Scan for the cell matching the given text and deliver its (X, Y) coordinate at center. 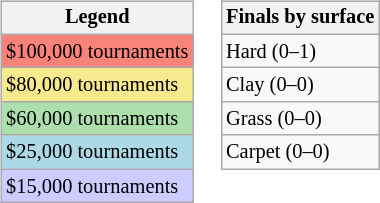
$60,000 tournaments (97, 119)
$25,000 tournaments (97, 152)
Finals by surface (300, 18)
Hard (0–1) (300, 51)
Legend (97, 18)
Grass (0–0) (300, 119)
Clay (0–0) (300, 85)
Carpet (0–0) (300, 152)
$100,000 tournaments (97, 51)
$15,000 tournaments (97, 186)
$80,000 tournaments (97, 85)
